Identify which cell holds the provided text, then report its (x, y) central coordinate. 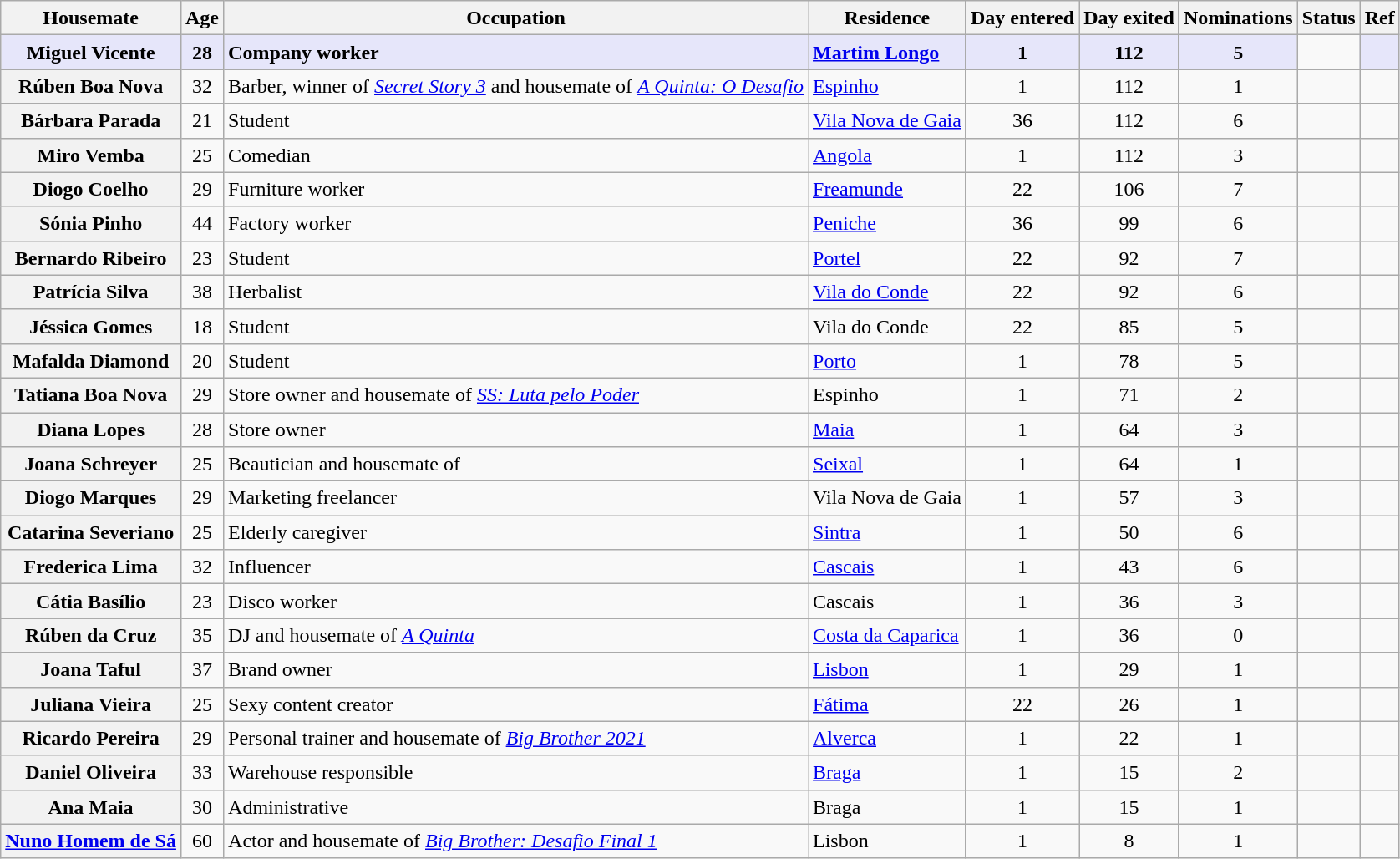
30 (202, 807)
Alverca (887, 739)
Porto (887, 361)
8 (1129, 841)
Diana Lopes (91, 429)
Personal trainer and housemate of Big Brother 2021 (516, 739)
71 (1129, 394)
33 (202, 772)
Comedian (516, 155)
43 (1129, 567)
18 (202, 326)
Status (1328, 18)
Tatiana Boa Nova (91, 394)
Sexy content creator (516, 704)
106 (1129, 189)
Mafalda Diamond (91, 361)
Patrícia Silva (91, 292)
Herbalist (516, 292)
Fátima (887, 704)
Jéssica Gomes (91, 326)
Occupation (516, 18)
Store owner (516, 429)
DJ and housemate of A Quinta (516, 635)
20 (202, 361)
Brand owner (516, 670)
Nominations (1238, 18)
Furniture worker (516, 189)
50 (1129, 533)
21 (202, 120)
Freamunde (887, 189)
Daniel Oliveira (91, 772)
Day entered (1022, 18)
Frederica Lima (91, 567)
Ricardo Pereira (91, 739)
99 (1129, 224)
44 (202, 224)
Elderly caregiver (516, 533)
Joana Schreyer (91, 465)
Administrative (516, 807)
Marketing freelancer (516, 498)
37 (202, 670)
Store owner and housemate of SS: Luta pelo Poder (516, 394)
60 (202, 841)
35 (202, 635)
57 (1129, 498)
Joana Taful (91, 670)
Maia (887, 429)
26 (1129, 704)
Miro Vemba (91, 155)
Diogo Coelho (91, 189)
Disco worker (516, 602)
Beautician and housemate of (516, 465)
Seixal (887, 465)
Company worker (516, 52)
Costa da Caparica (887, 635)
Diogo Marques (91, 498)
Miguel Vicente (91, 52)
Housemate (91, 18)
Factory worker (516, 224)
Bárbara Parada (91, 120)
Ref (1380, 18)
Juliana Vieira (91, 704)
Ana Maia (91, 807)
Warehouse responsible (516, 772)
Residence (887, 18)
Cátia Basílio (91, 602)
Peniche (887, 224)
Catarina Severiano (91, 533)
78 (1129, 361)
Influencer (516, 567)
0 (1238, 635)
Nuno Homem de Sá (91, 841)
Bernardo Ribeiro (91, 257)
Angola (887, 155)
Portel (887, 257)
Age (202, 18)
Martim Longo (887, 52)
Rúben Boa Nova (91, 87)
85 (1129, 326)
Sintra (887, 533)
Rúben da Cruz (91, 635)
Barber, winner of Secret Story 3 and housemate of A Quinta: O Desafio (516, 87)
Actor and housemate of Big Brother: Desafio Final 1 (516, 841)
38 (202, 292)
Day exited (1129, 18)
Sónia Pinho (91, 224)
